From the cell containing the given text, extract its center point as (X, Y) coordinate. 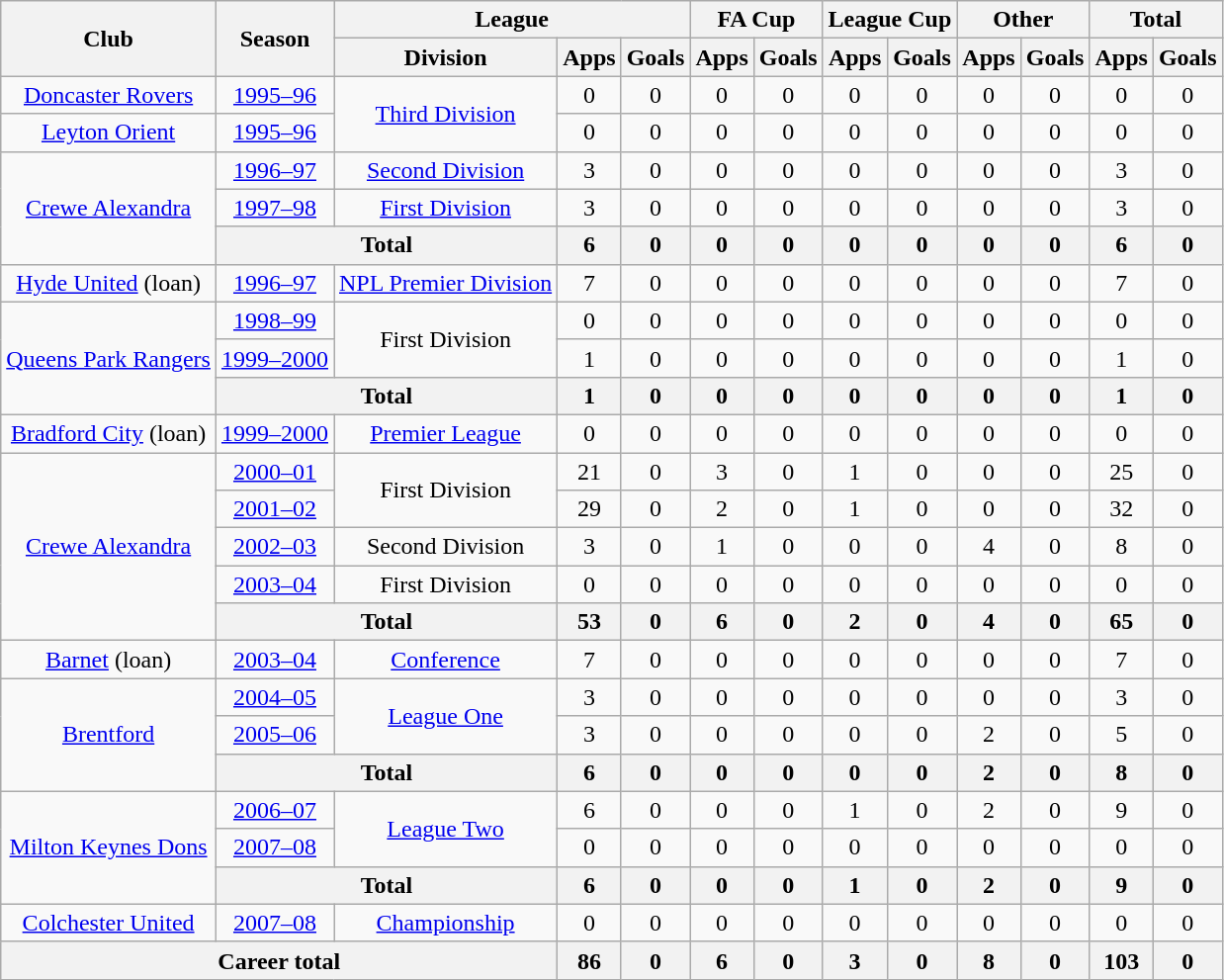
21 (589, 472)
65 (1121, 622)
Milton Keynes Dons (109, 847)
2006–07 (275, 810)
Hyde United (loan) (109, 283)
Club (109, 39)
Bradford City (loan) (109, 433)
Leyton Orient (109, 133)
League Two (446, 829)
Conference (446, 660)
Other (1023, 20)
29 (589, 509)
League One (446, 716)
Brentford (109, 735)
2002–03 (275, 547)
25 (1121, 472)
Third Division (446, 114)
103 (1121, 960)
Season (275, 39)
Division (446, 57)
53 (589, 622)
Colchester United (109, 923)
Career total (279, 960)
2000–01 (275, 472)
Queens Park Rangers (109, 358)
2005–06 (275, 735)
2001–02 (275, 509)
Premier League (446, 433)
86 (589, 960)
FA Cup (756, 20)
Championship (446, 923)
5 (1121, 735)
League Cup (890, 20)
Barnet (loan) (109, 660)
NPL Premier Division (446, 283)
1997–98 (275, 208)
2004–05 (275, 697)
League (512, 20)
1998–99 (275, 320)
32 (1121, 509)
Doncaster Rovers (109, 95)
